Pinpoint the cell where the given text exists, returning its [X, Y] midpoint coordinate. 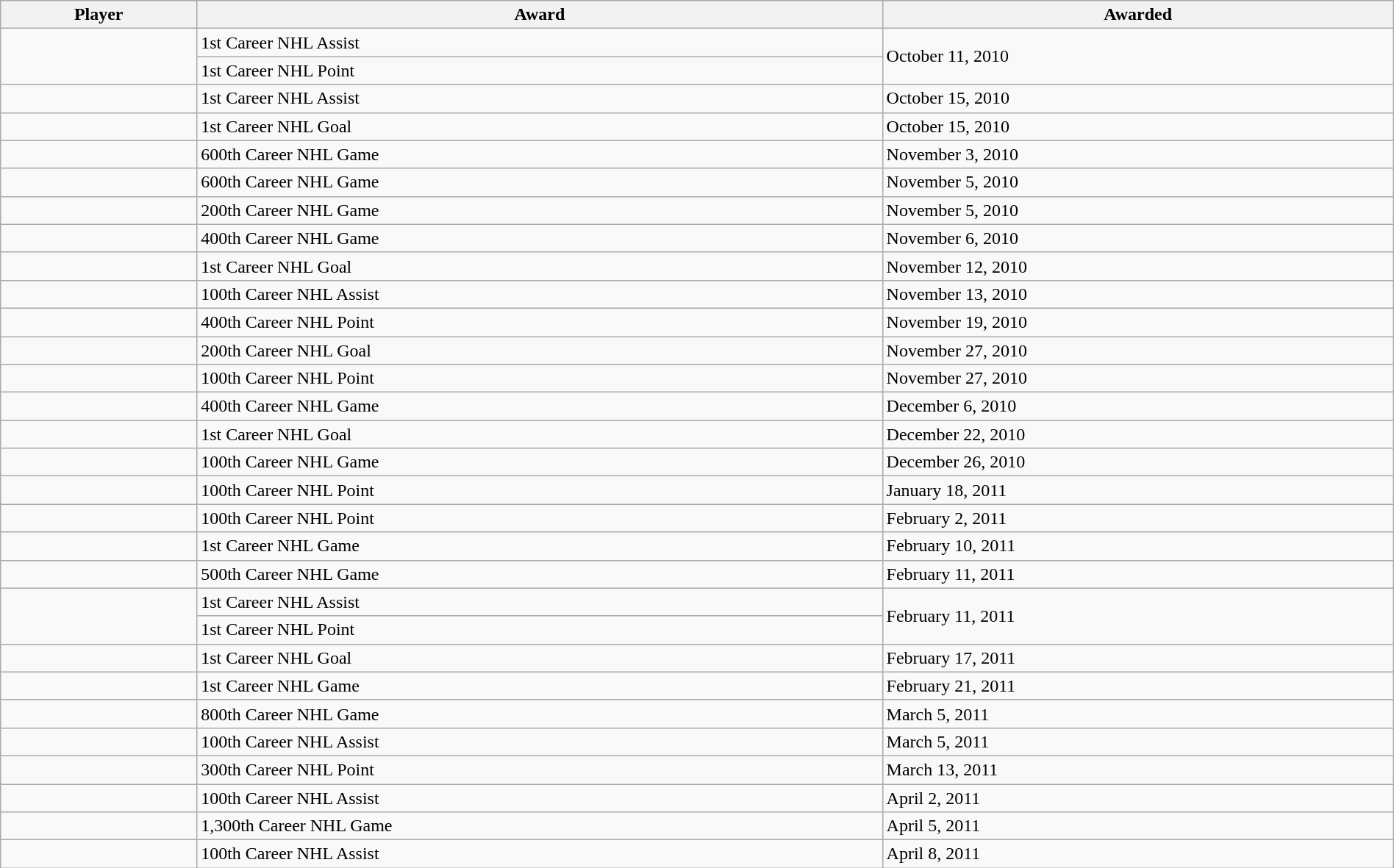
December 26, 2010 [1138, 462]
Award [540, 15]
November 12, 2010 [1138, 266]
Awarded [1138, 15]
Player [99, 15]
March 13, 2011 [1138, 770]
November 19, 2010 [1138, 322]
April 8, 2011 [1138, 854]
April 5, 2011 [1138, 826]
February 17, 2011 [1138, 658]
November 6, 2010 [1138, 238]
200th Career NHL Goal [540, 351]
200th Career NHL Game [540, 210]
April 2, 2011 [1138, 797]
December 22, 2010 [1138, 434]
February 2, 2011 [1138, 518]
February 10, 2011 [1138, 546]
November 3, 2010 [1138, 154]
300th Career NHL Point [540, 770]
October 11, 2010 [1138, 57]
800th Career NHL Game [540, 714]
December 6, 2010 [1138, 406]
1,300th Career NHL Game [540, 826]
100th Career NHL Game [540, 462]
January 18, 2011 [1138, 490]
500th Career NHL Game [540, 574]
November 13, 2010 [1138, 294]
400th Career NHL Point [540, 322]
February 21, 2011 [1138, 686]
